Identify which cell holds the provided text, then report its (x, y) central coordinate. 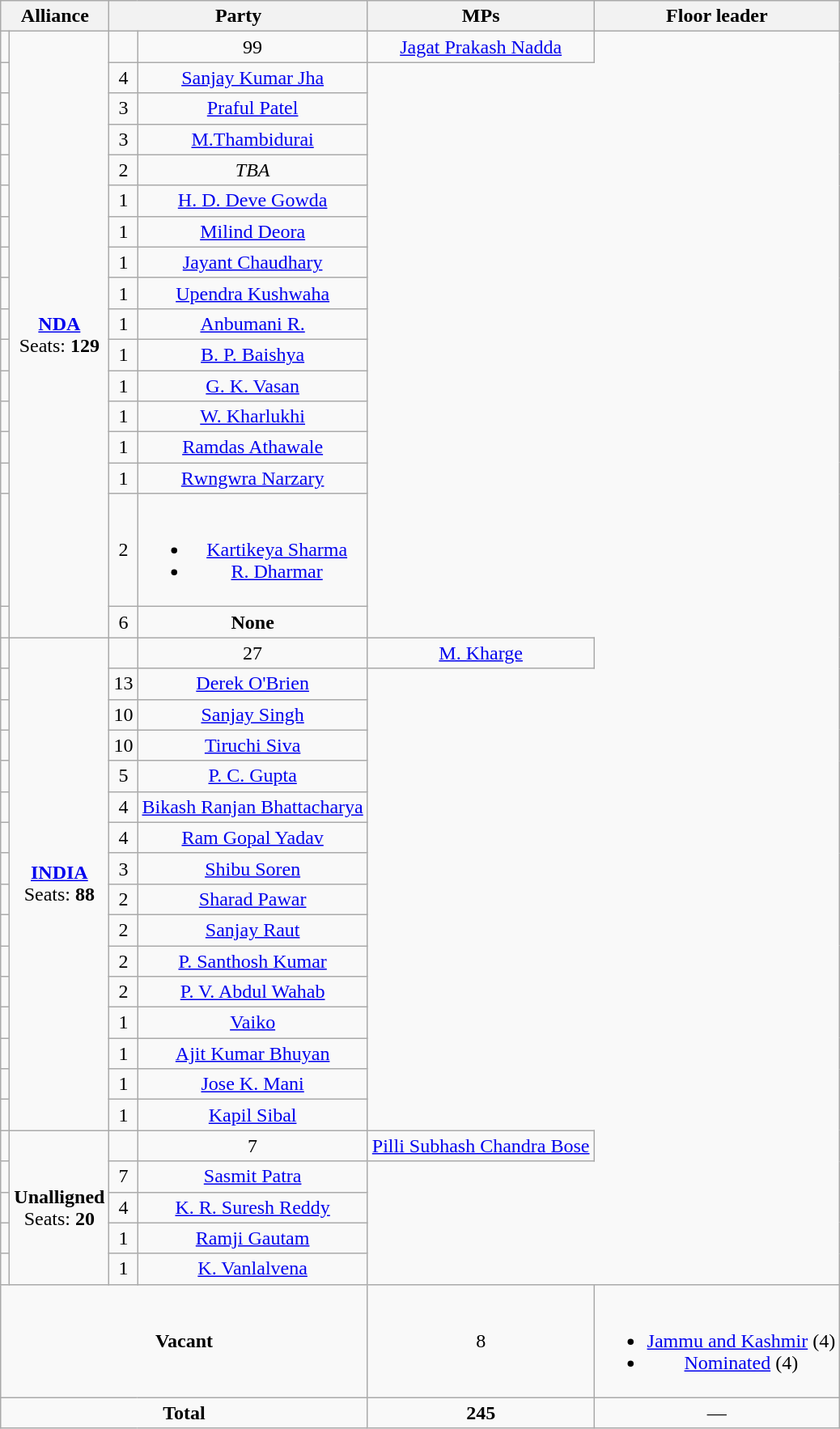
Jose K. Mani (252, 1084)
Jayant Chaudhary (252, 262)
K. R. Suresh Reddy (252, 1207)
Milind Deora (252, 231)
Sharad Pawar (252, 899)
None (252, 622)
W. Kharlukhi (252, 417)
Sanjay Kumar Jha (252, 78)
Party (238, 16)
B. P. Baishya (252, 354)
H. D. Deve Gowda (252, 201)
Alliance (55, 16)
MPs (481, 16)
M. Kharge (481, 653)
Tiruchi Siva (252, 745)
M.Thambidurai (252, 139)
Jammu and Kashmir (4)Nominated (4) (717, 1341)
245 (481, 1413)
Praful Patel (252, 108)
Vaiko (252, 1023)
Kapil Sibal (252, 1115)
Vacant (185, 1341)
Sanjay Raut (252, 930)
8 (481, 1341)
Floor leader (717, 16)
Upendra Kushwaha (252, 293)
Total (185, 1413)
Pilli Subhash Chandra Bose (481, 1146)
13 (123, 684)
Anbumani R. (252, 324)
Ramji Gautam (252, 1238)
Ramdas Athawale (252, 447)
P. V. Abdul Wahab (252, 992)
Sasmit Patra (252, 1177)
Ajit Kumar Bhuyan (252, 1054)
Derek O'Brien (252, 684)
INDIASeats: 88 (60, 884)
TBA (252, 170)
P. Santhosh Kumar (252, 960)
— (717, 1413)
Bikash Ranjan Bhattacharya (252, 807)
Ram Gopal Yadav (252, 837)
27 (252, 653)
NDASeats: 129 (60, 335)
Kartikeya SharmaR. Dharmar (252, 550)
Rwngwra Narzary (252, 478)
G. K. Vasan (252, 386)
6 (123, 622)
Shibu Soren (252, 868)
Jagat Prakash Nadda (481, 47)
Sanjay Singh (252, 714)
99 (252, 47)
P. C. Gupta (252, 776)
UnallignedSeats: 20 (60, 1207)
5 (123, 776)
K. Vanlalvena (252, 1269)
